Pinpoint the cell where the given text exists, returning its (X, Y) midpoint coordinate. 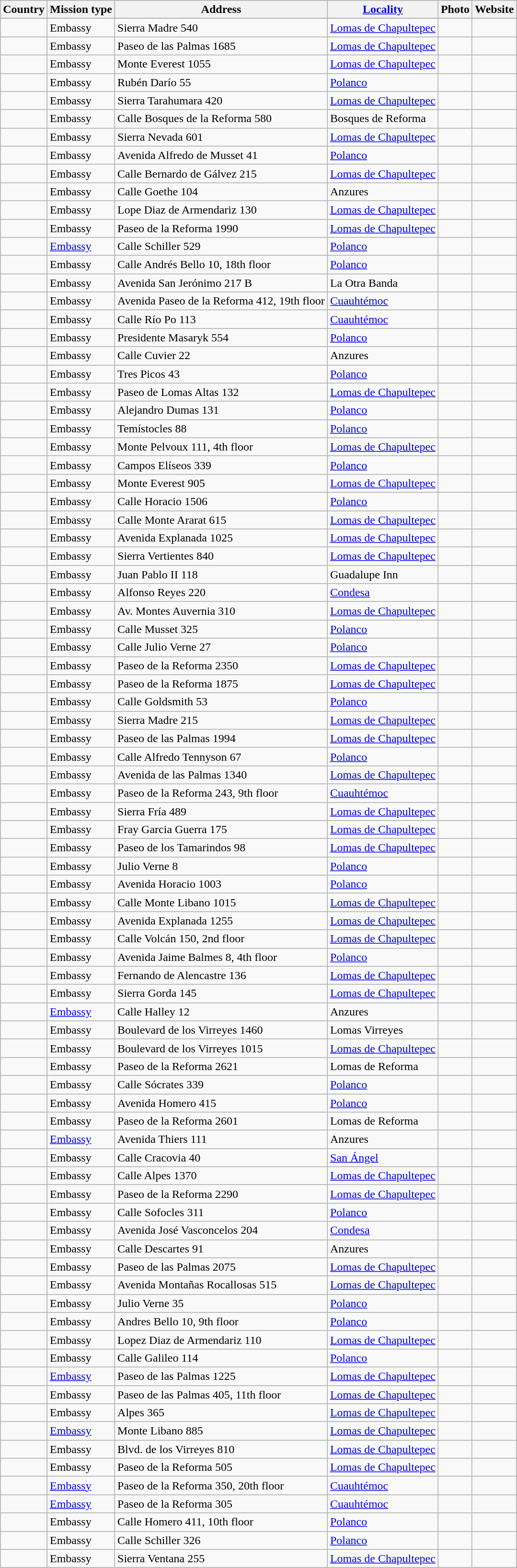
Sierra Nevada 601 (221, 137)
Calle Schiller 529 (221, 247)
Avenida Horacio 1003 (221, 884)
Sierra Gorda 145 (221, 993)
Calle Julio Verne 27 (221, 647)
Fernando de Alencastre 136 (221, 975)
Avenida de las Palmas 1340 (221, 775)
Monte Pelvoux 111, 4th floor (221, 447)
Tres Picos 43 (221, 374)
Guadalupe Inn (382, 575)
Lomas Virreyes (382, 1030)
Calle Andrés Bello 10, 18th floor (221, 265)
Calle Monte Ararat 615 (221, 519)
Avenida Paseo de la Reforma 412, 19th floor (221, 301)
Avenida Homero 415 (221, 1103)
Campos Elíseos 339 (221, 465)
Paseo de la Reforma 2621 (221, 1066)
Boulevard de los Virreyes 1015 (221, 1048)
Paseo de la Reforma 305 (221, 1504)
Paseo de la Reforma 2350 (221, 666)
Paseo de las Palmas 2075 (221, 1267)
Calle Cuvier 22 (221, 356)
Avenida Explanada 1255 (221, 921)
Temístocles 88 (221, 429)
Calle Schiller 326 (221, 1540)
Calle Musset 325 (221, 629)
Monte Everest 905 (221, 483)
La Otra Banda (382, 283)
Sierra Madre 215 (221, 720)
Website (494, 10)
Calle Monte Libano 1015 (221, 902)
Paseo de la Reforma 1990 (221, 228)
Calle Sócrates 339 (221, 1084)
Alpes 365 (221, 1413)
Av. Montes Auvernia 310 (221, 611)
Sierra Vertientes 840 (221, 556)
Calle Cracovia 40 (221, 1158)
Paseo de las Palmas 405, 11th floor (221, 1395)
Avenida Explanada 1025 (221, 538)
Calle Galileo 114 (221, 1358)
Avenida Alfredo de Musset 41 (221, 155)
Paseo de la Reforma 350, 20th floor (221, 1486)
Avenida José Vasconcelos 204 (221, 1230)
Avenida Montañas Rocallosas 515 (221, 1285)
Calle Descartes 91 (221, 1249)
Country (24, 10)
Calle Bernardo de Gálvez 215 (221, 173)
Monte Everest 1055 (221, 64)
Avenida San Jerónimo 217 B (221, 283)
Avenida Jaime Balmes 8, 4th floor (221, 957)
Paseo de la Reforma 505 (221, 1467)
Address (221, 10)
Locality (382, 10)
Calle Homero 411, 10th floor (221, 1522)
Sierra Ventana 255 (221, 1558)
Lope Diaz de Armendariz 130 (221, 210)
Calle Goethe 104 (221, 192)
Paseo de la Reforma 1875 (221, 684)
San Ángel (382, 1158)
Lopez Diaz de Armendariz 110 (221, 1340)
Mission type (80, 10)
Calle Río Po 113 (221, 319)
Paseo de las Palmas 1225 (221, 1376)
Calle Halley 12 (221, 1012)
Monte Libano 885 (221, 1431)
Blvd. de los Virreyes 810 (221, 1449)
Paseo de la Reforma 243, 9th floor (221, 793)
Sierra Fría 489 (221, 812)
Presidente Masaryk 554 (221, 338)
Calle Volcán 150, 2nd floor (221, 939)
Calle Alfredo Tennyson 67 (221, 756)
Fray Garcia Guerra 175 (221, 830)
Avenida Thiers 111 (221, 1139)
Calle Alpes 1370 (221, 1176)
Boulevard de los Virreyes 1460 (221, 1030)
Bosques de Reforma (382, 119)
Sierra Madre 540 (221, 28)
Photo (455, 10)
Calle Goldsmith 53 (221, 702)
Rubén Darío 55 (221, 82)
Julio Verne 8 (221, 866)
Calle Horacio 1506 (221, 501)
Paseo de la Reforma 2290 (221, 1194)
Paseo de las Palmas 1685 (221, 46)
Calle Bosques de la Reforma 580 (221, 119)
Alfonso Reyes 220 (221, 593)
Paseo de las Palmas 1994 (221, 738)
Paseo de la Reforma 2601 (221, 1121)
Andres Bello 10, 9th floor (221, 1321)
Juan Pablo II 118 (221, 575)
Calle Sofocles 311 (221, 1212)
Julio Verne 35 (221, 1303)
Alejandro Dumas 131 (221, 410)
Paseo de los Tamarindos 98 (221, 848)
Sierra Tarahumara 420 (221, 101)
Paseo de Lomas Altas 132 (221, 392)
